Return [x, y] of the center of cell containing provided text 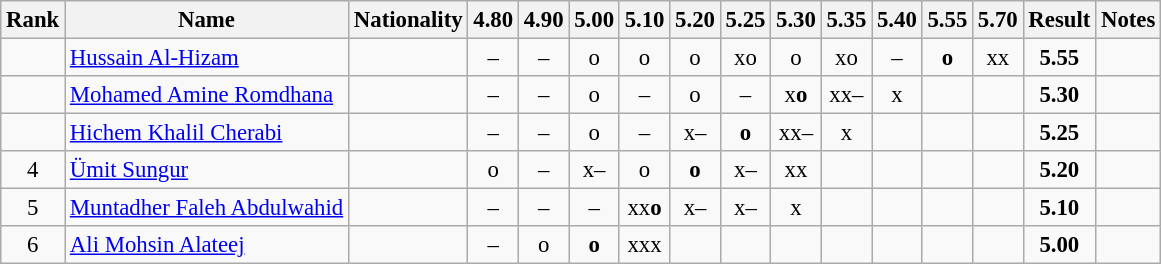
Result [1060, 20]
Muntadher Faleh Abdulwahid [207, 208]
5.35 [846, 20]
6 [33, 245]
Name [207, 20]
4 [33, 170]
4.80 [493, 20]
Hussain Al-Hizam [207, 58]
Notes [1128, 20]
5 [33, 208]
Ali Mohsin Alateej [207, 245]
Hichem Khalil Cherabi [207, 133]
Ümit Sungur [207, 170]
5.40 [897, 20]
4.90 [543, 20]
xxx [644, 245]
5.70 [998, 20]
Rank [33, 20]
Nationality [408, 20]
xxo [644, 208]
Mohamed Amine Romdhana [207, 95]
